Find where the given text appears and provide that cell's center as (x, y) coordinate. 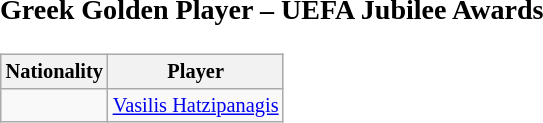
Vasilis Hatzipanagis (196, 106)
Player (196, 72)
Nationality (54, 72)
